Provide the [x, y] coordinate of the cell's center where the given text is located.  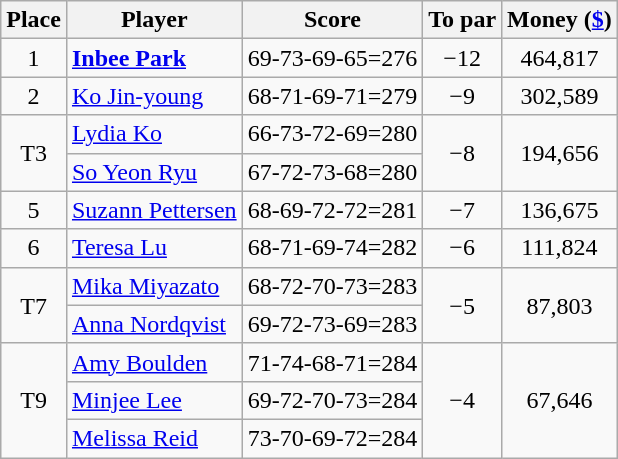
Teresa Lu [154, 248]
Score [332, 20]
T3 [34, 153]
71-74-68-71=284 [332, 362]
−6 [462, 248]
68-72-70-73=283 [332, 286]
Amy Boulden [154, 362]
To par [462, 20]
−12 [462, 58]
67-72-73-68=280 [332, 172]
Ko Jin-young [154, 96]
69-72-73-69=283 [332, 324]
−5 [462, 305]
T7 [34, 305]
−7 [462, 210]
Melissa Reid [154, 438]
Place [34, 20]
194,656 [560, 153]
66-73-72-69=280 [332, 134]
68-69-72-72=281 [332, 210]
73-70-69-72=284 [332, 438]
Lydia Ko [154, 134]
−4 [462, 400]
−8 [462, 153]
Suzann Pettersen [154, 210]
67,646 [560, 400]
Money ($) [560, 20]
Inbee Park [154, 58]
−9 [462, 96]
68-71-69-71=279 [332, 96]
464,817 [560, 58]
136,675 [560, 210]
Anna Nordqvist [154, 324]
69-72-70-73=284 [332, 400]
So Yeon Ryu [154, 172]
Minjee Lee [154, 400]
302,589 [560, 96]
1 [34, 58]
Player [154, 20]
5 [34, 210]
87,803 [560, 305]
69-73-69-65=276 [332, 58]
2 [34, 96]
Mika Miyazato [154, 286]
T9 [34, 400]
68-71-69-74=282 [332, 248]
6 [34, 248]
111,824 [560, 248]
